Provide the (X, Y) coordinate of the cell's center where the given text is located.  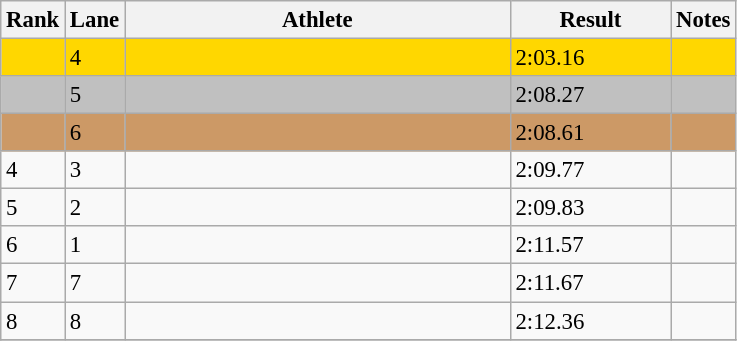
2:08.27 (590, 95)
2:11.67 (590, 283)
Lane (95, 20)
Result (590, 20)
Athlete (318, 20)
2:12.36 (590, 321)
3 (95, 170)
2:09.77 (590, 170)
2 (95, 208)
Notes (704, 20)
1 (95, 245)
2:03.16 (590, 58)
2:09.83 (590, 208)
2:08.61 (590, 133)
Rank (33, 20)
2:11.57 (590, 245)
